Determine the [X, Y] coordinate at the center of the cell enclosing the given text.  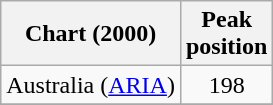
Chart (2000) [91, 34]
Peakposition [226, 34]
198 [226, 85]
Australia (ARIA) [91, 85]
